Locate the cell with the specified text and output its (x, y) center coordinate. 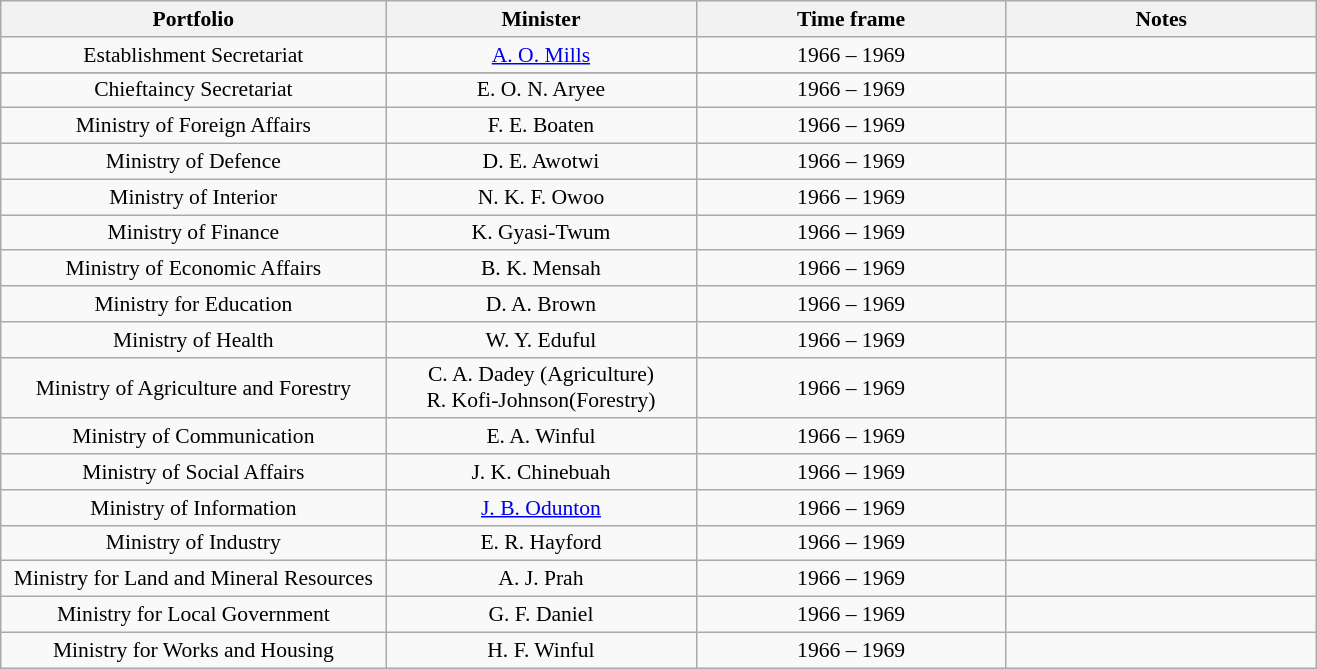
Ministry of Communication (194, 437)
Ministry for Education (194, 304)
F. E. Boaten (541, 126)
W. Y. Eduful (541, 340)
Ministry of Defence (194, 162)
Portfolio (194, 19)
Establishment Secretariat (194, 55)
Notes (1161, 19)
Ministry of Information (194, 508)
E. A. Winful (541, 437)
D. A. Brown (541, 304)
G. F. Daniel (541, 615)
N. K. F. Owoo (541, 197)
Ministry of Finance (194, 233)
D. E. Awotwi (541, 162)
Ministry for Works and Housing (194, 650)
Ministry of Economic Affairs (194, 269)
Ministry of Agriculture and Forestry (194, 388)
J. K. Chinebuah (541, 472)
K. Gyasi-Twum (541, 233)
H. F. Winful (541, 650)
J. B. Odunton (541, 508)
Chieftaincy Secretariat (194, 90)
C. A. Dadey (Agriculture)R. Kofi-Johnson(Forestry) (541, 388)
B. K. Mensah (541, 269)
A. O. Mills (541, 55)
Time frame (851, 19)
Ministry of Interior (194, 197)
Ministry of Social Affairs (194, 472)
Minister (541, 19)
E. R. Hayford (541, 543)
Ministry for Land and Mineral Resources (194, 579)
Ministry of Foreign Affairs (194, 126)
Ministry for Local Government (194, 615)
Ministry of Health (194, 340)
E. O. N. Aryee (541, 90)
A. J. Prah (541, 579)
Ministry of Industry (194, 543)
